Pinpoint the cell where the given text exists, returning its [X, Y] midpoint coordinate. 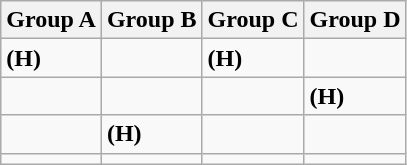
Group B [152, 20]
Group A [52, 20]
Group C [253, 20]
Group D [355, 20]
